Return the [X, Y] coordinate for the center point of the cell that contains the specified text.  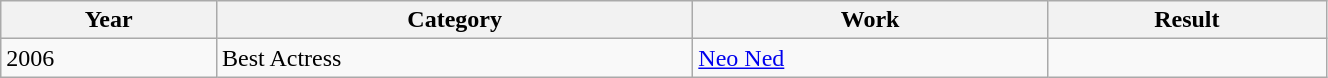
Year [109, 20]
Best Actress [455, 58]
2006 [109, 58]
Category [455, 20]
Result [1186, 20]
Work [870, 20]
Neo Ned [870, 58]
